Scan for the cell matching the given text and deliver its [x, y] coordinate at center. 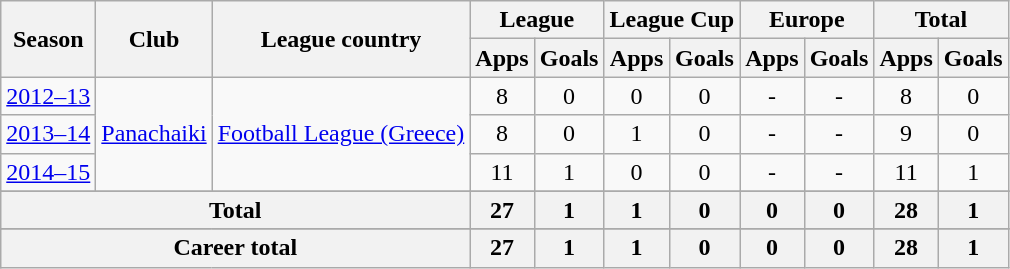
Season [48, 39]
League Cup [672, 20]
League [537, 20]
Career total [236, 248]
2012–13 [48, 96]
League country [341, 39]
2013–14 [48, 134]
Football League (Greece) [341, 134]
Panachaiki [154, 134]
Europe [807, 20]
Club [154, 39]
2014–15 [48, 172]
9 [906, 134]
